Capture the cell that displays the provided text and extract its [X, Y] central coordinate. 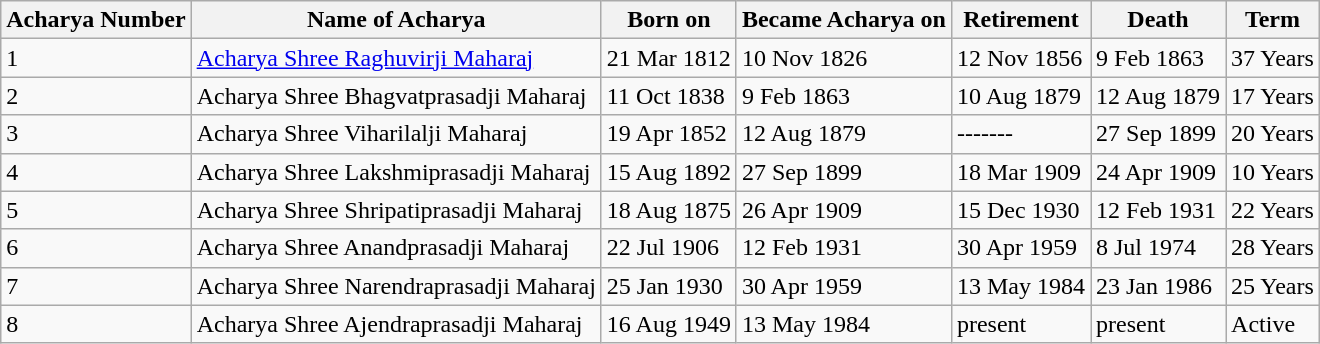
10 Aug 1879 [1020, 96]
6 [96, 248]
8 [96, 324]
Term [1273, 20]
Born on [668, 20]
8 Jul 1974 [1158, 248]
25 Jan 1930 [668, 286]
Became Acharya on [844, 20]
22 Years [1273, 210]
Acharya Shree Lakshmiprasadji Maharaj [396, 172]
17 Years [1273, 96]
12 Nov 1856 [1020, 58]
10 Nov 1826 [844, 58]
2 [96, 96]
Acharya Shree Narendraprasadji Maharaj [396, 286]
25 Years [1273, 286]
Acharya Shree Raghuvirji Maharaj [396, 58]
10 Years [1273, 172]
18 Mar 1909 [1020, 172]
19 Apr 1852 [668, 134]
24 Apr 1909 [1158, 172]
Acharya Shree Anandprasadji Maharaj [396, 248]
Acharya Shree Bhagvatprasadji Maharaj [396, 96]
28 Years [1273, 248]
15 Dec 1930 [1020, 210]
4 [96, 172]
Acharya Shree Ajendraprasadji Maharaj [396, 324]
Active [1273, 324]
20 Years [1273, 134]
16 Aug 1949 [668, 324]
26 Apr 1909 [844, 210]
Retirement [1020, 20]
Acharya Shree Shripatiprasadji Maharaj [396, 210]
18 Aug 1875 [668, 210]
1 [96, 58]
Name of Acharya [396, 20]
7 [96, 286]
Death [1158, 20]
3 [96, 134]
Acharya Shree Viharilalji Maharaj [396, 134]
15 Aug 1892 [668, 172]
21 Mar 1812 [668, 58]
37 Years [1273, 58]
23 Jan 1986 [1158, 286]
Acharya Number [96, 20]
22 Jul 1906 [668, 248]
11 Oct 1838 [668, 96]
------- [1020, 134]
5 [96, 210]
